Detect which cell encompasses the target text, then output its [x, y] center coordinate. 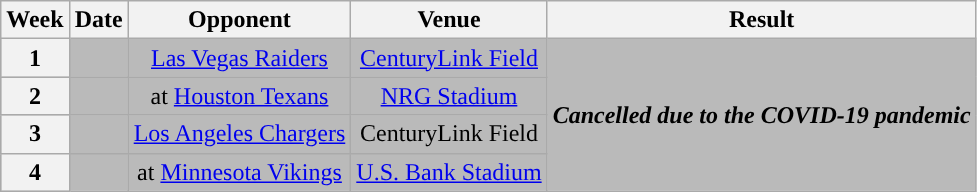
Las Vegas Raiders [240, 58]
Cancelled due to the COVID-19 pandemic [762, 115]
Venue [449, 20]
Date [98, 20]
at Minnesota Vikings [240, 172]
2 [35, 96]
3 [35, 134]
Week [35, 20]
at Houston Texans [240, 96]
NRG Stadium [449, 96]
U.S. Bank Stadium [449, 172]
Opponent [240, 20]
1 [35, 58]
Los Angeles Chargers [240, 134]
4 [35, 172]
Result [762, 20]
